Provide the [x, y] coordinate of the cell's center where the given text is located.  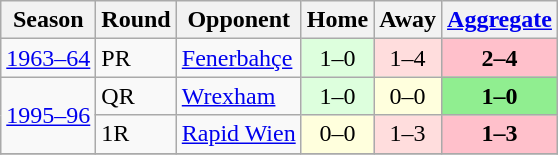
Away [408, 20]
2–4 [500, 58]
1R [136, 134]
PR [136, 58]
Opponent [238, 20]
Season [48, 20]
Fenerbahçe [238, 58]
1–4 [408, 58]
Aggregate [500, 20]
QR [136, 96]
Rapid Wien [238, 134]
Wrexham [238, 96]
Round [136, 20]
1995–96 [48, 115]
Home [337, 20]
1963–64 [48, 58]
